Scan for the cell matching the given text and deliver its (x, y) coordinate at center. 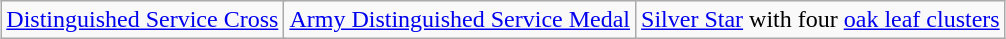
Silver Star with four oak leaf clusters (821, 20)
Distinguished Service Cross (142, 20)
Army Distinguished Service Medal (460, 20)
